Extract the (x, y) coordinate from the center of the cell holding the provided text.  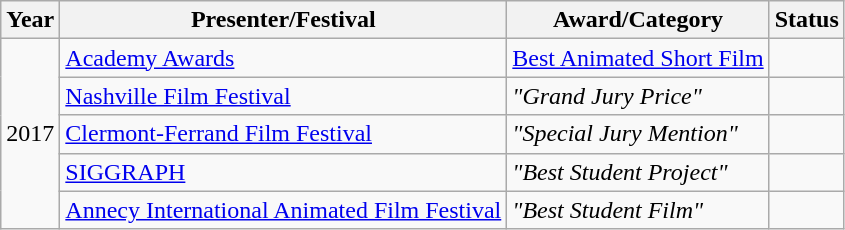
Presenter/Festival (284, 20)
Nashville Film Festival (284, 96)
"Grand Jury Price" (638, 96)
SIGGRAPH (284, 172)
"Best Student Project" (638, 172)
2017 (30, 134)
Award/Category (638, 20)
Academy Awards (284, 58)
Annecy International Animated Film Festival (284, 210)
Clermont-Ferrand Film Festival (284, 134)
"Special Jury Mention" (638, 134)
Year (30, 20)
Status (806, 20)
Best Animated Short Film (638, 58)
"Best Student Film" (638, 210)
